Scan for the cell matching the given text and deliver its [x, y] coordinate at center. 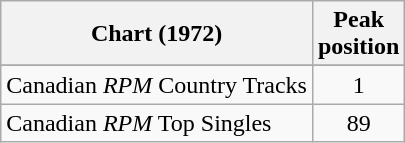
Canadian RPM Top Singles [157, 123]
1 [358, 85]
89 [358, 123]
Peakposition [358, 34]
Chart (1972) [157, 34]
Canadian RPM Country Tracks [157, 85]
